From the cell containing the given text, extract its center point as [X, Y] coordinate. 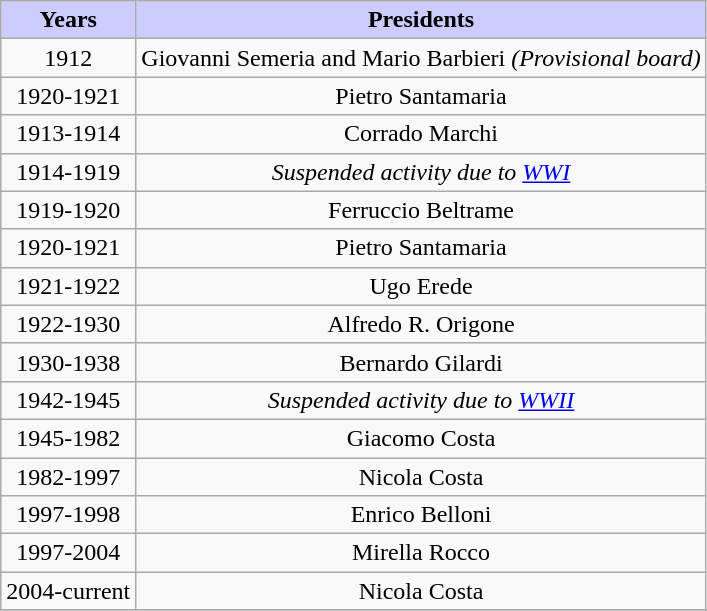
Alfredo R. Origone [421, 324]
Corrado Marchi [421, 134]
1930-1938 [68, 362]
Bernardo Gilardi [421, 362]
1945-1982 [68, 438]
1921-1922 [68, 286]
1982-1997 [68, 477]
1913-1914 [68, 134]
Giacomo Costa [421, 438]
Ferruccio Beltrame [421, 210]
Years [68, 20]
1912 [68, 58]
2004-current [68, 591]
1922-1930 [68, 324]
Enrico Belloni [421, 515]
1919-1920 [68, 210]
Suspended activity due to WWI [421, 172]
1942-1945 [68, 400]
Ugo Erede [421, 286]
1914-1919 [68, 172]
Giovanni Semeria and Mario Barbieri (Provisional board) [421, 58]
Suspended activity due to WWII [421, 400]
1997-1998 [68, 515]
Mirella Rocco [421, 553]
Presidents [421, 20]
1997-2004 [68, 553]
